Find where the given text appears and provide that cell's center as (X, Y) coordinate. 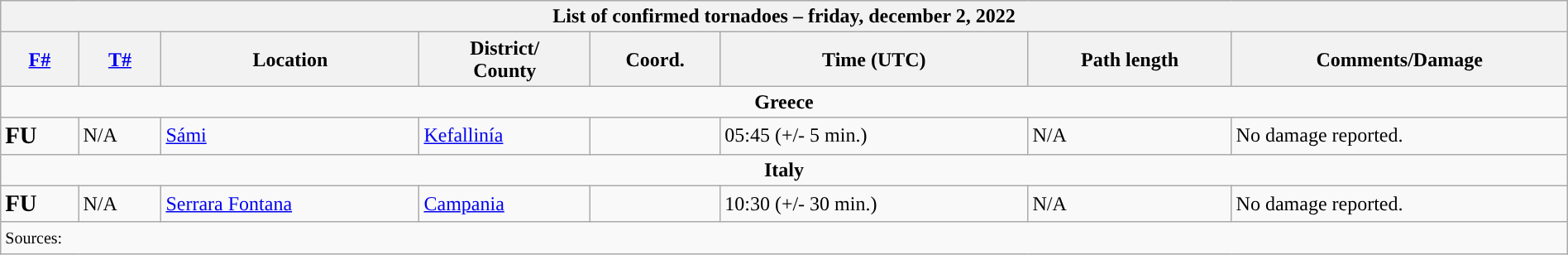
Time (UTC) (874, 60)
Sources: (784, 238)
Location (290, 60)
F# (40, 60)
Greece (784, 102)
Kefallinía (504, 136)
Sámi (290, 136)
Path length (1130, 60)
Coord. (655, 60)
Comments/Damage (1399, 60)
Italy (784, 170)
T# (120, 60)
05:45 (+/- 5 min.) (874, 136)
10:30 (+/- 30 min.) (874, 204)
List of confirmed tornadoes – friday, december 2, 2022 (784, 17)
Serrara Fontana (290, 204)
Campania (504, 204)
District/County (504, 60)
